Locate the cell with the specified text and output its [X, Y] center coordinate. 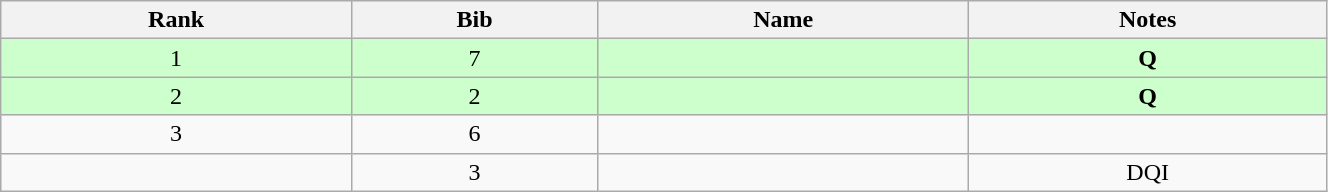
DQI [1148, 172]
Notes [1148, 20]
1 [176, 58]
6 [474, 134]
Bib [474, 20]
7 [474, 58]
Rank [176, 20]
Name [784, 20]
